Return the [X, Y] coordinate for the center point of the cell that contains the specified text.  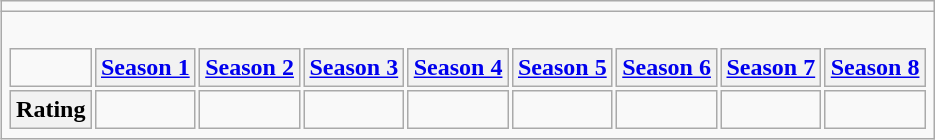
Rating [51, 110]
Season 2 [250, 67]
Season 8 [874, 67]
Season 1 [146, 67]
Season 6 [666, 67]
Season 4 [458, 67]
Season 5 [562, 67]
Season 1 Season 2 Season 3 Season 4 Season 5 Season 6 Season 7 Season 8 Rating [468, 75]
Season 7 [770, 67]
Season 3 [354, 67]
